Find where the given text appears and provide that cell's center as (X, Y) coordinate. 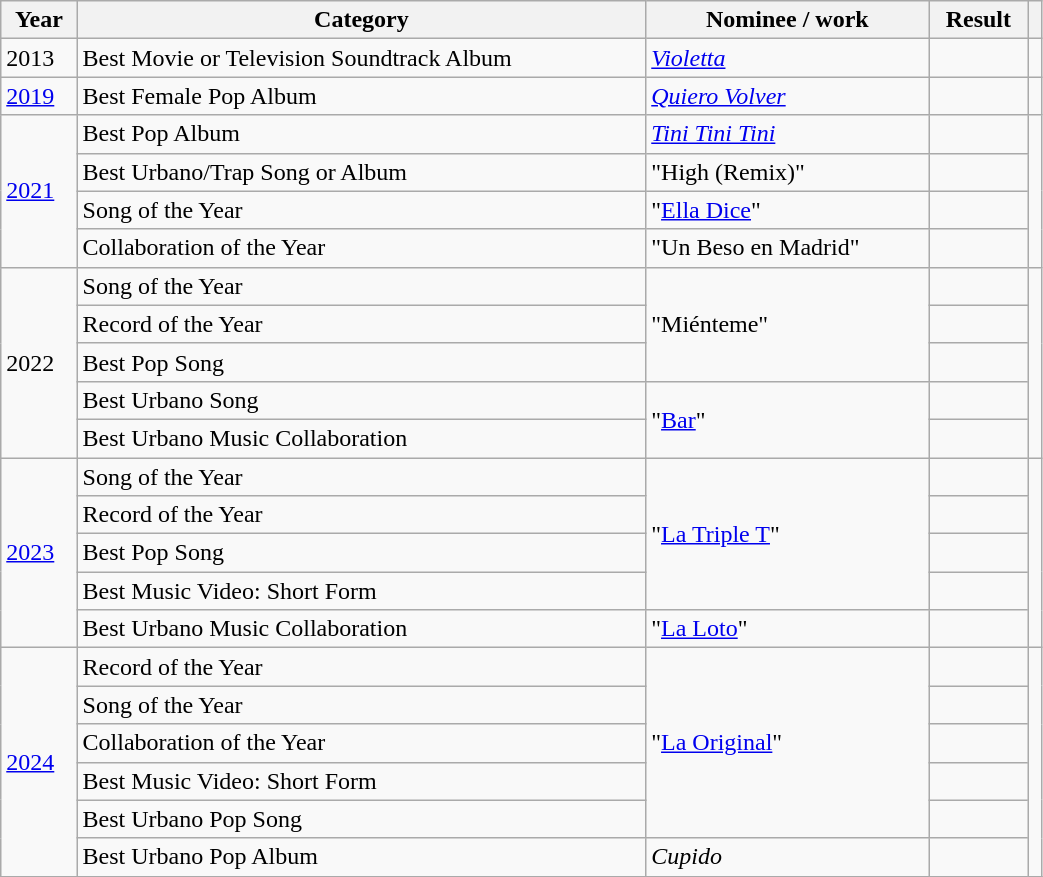
Best Urbano Pop Song (362, 819)
Nominee / work (788, 20)
2013 (39, 58)
Best Female Pop Album (362, 96)
"Ella Dice" (788, 210)
Quiero Volver (788, 96)
Best Movie or Television Soundtrack Album (362, 58)
Best Urbano/Trap Song or Album (362, 172)
"Bar" (788, 419)
Result (978, 20)
2021 (39, 191)
"High (Remix)" (788, 172)
"La Triple T" (788, 534)
2019 (39, 96)
"La Original" (788, 743)
Cupido (788, 857)
Year (39, 20)
Violetta (788, 58)
"Un Beso en Madrid" (788, 248)
Best Urbano Pop Album (362, 857)
2022 (39, 362)
2023 (39, 553)
Best Urbano Song (362, 400)
Tini Tini Tini (788, 134)
"Miénteme" (788, 324)
2024 (39, 762)
Best Pop Album (362, 134)
Category (362, 20)
"La Loto" (788, 629)
